Capture the cell that displays the provided text and extract its (X, Y) central coordinate. 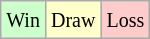
Draw (72, 20)
Loss (126, 20)
Win (24, 20)
